Search for the cell housing the specified text and yield its [X, Y] center coordinate. 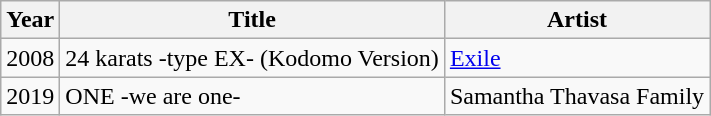
Title [252, 20]
2008 [30, 58]
2019 [30, 96]
Exile [576, 58]
Artist [576, 20]
ONE -we are one- [252, 96]
Year [30, 20]
Samantha Thavasa Family [576, 96]
24 karats -type EX- (Kodomo Version) [252, 58]
